Return the (x, y) coordinate for the center point of the cell that contains the specified text.  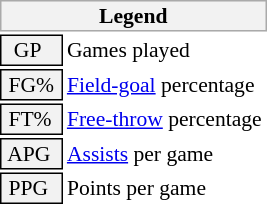
Free-throw percentage (166, 120)
Games played (166, 50)
Assists per game (166, 154)
Field-goal percentage (166, 85)
PPG (31, 188)
FG% (31, 85)
APG (31, 154)
FT% (31, 120)
Legend (134, 16)
GP (31, 50)
Points per game (166, 188)
